Return (x, y) of the center of cell containing provided text 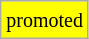
promoted (45, 20)
